Output the [X, Y] coordinate of the center of the cell containing the given text.  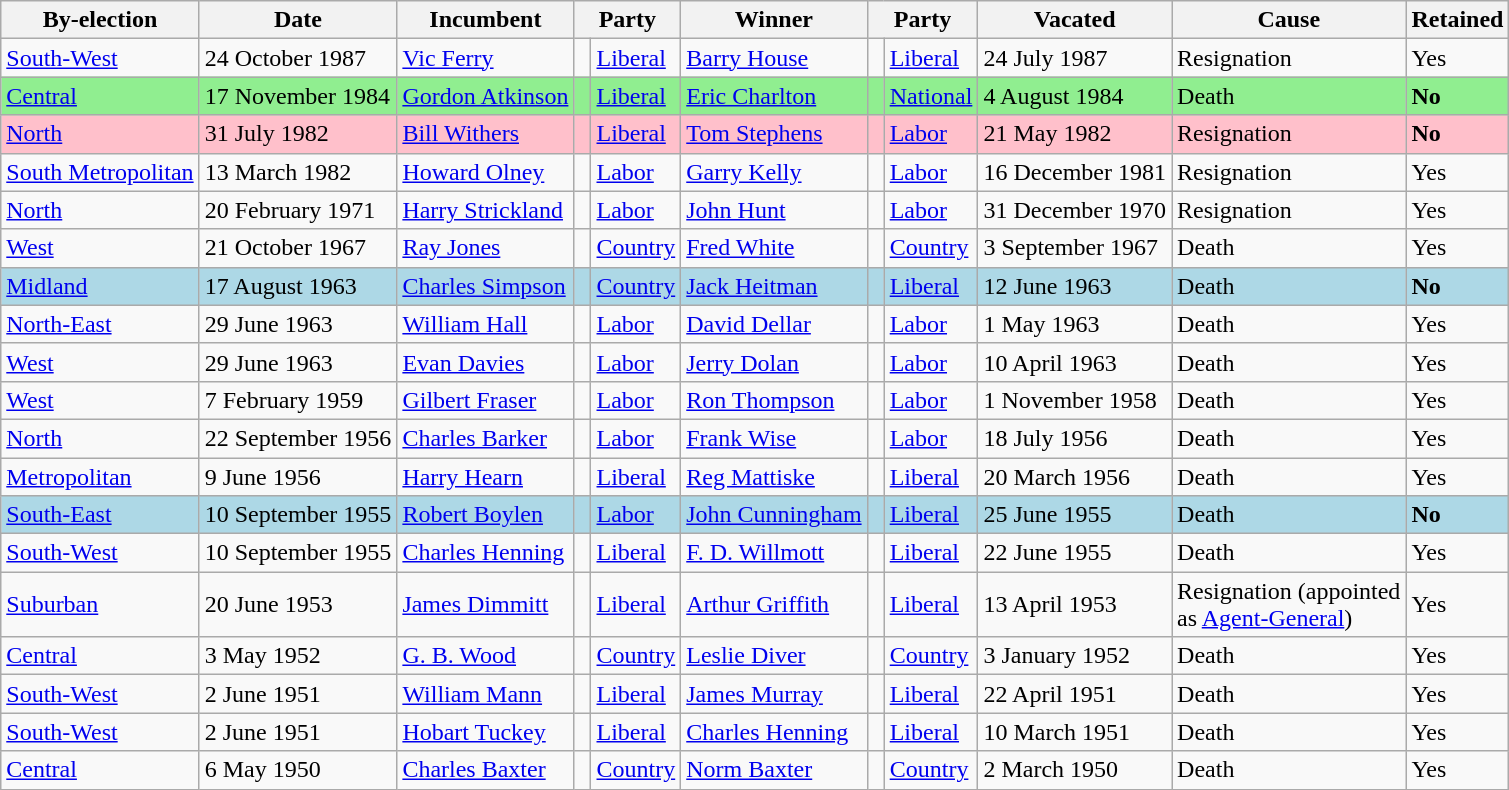
9 June 1956 [298, 477]
Robert Boylen [486, 515]
3 January 1952 [1075, 656]
North-East [100, 324]
13 March 1982 [298, 172]
James Dimmitt [486, 604]
Vacated [1075, 20]
Harry Strickland [486, 210]
22 June 1955 [1075, 553]
Norm Baxter [774, 770]
National [931, 96]
7 February 1959 [298, 400]
Winner [774, 20]
18 July 1956 [1075, 438]
David Dellar [774, 324]
17 August 1963 [298, 286]
25 June 1955 [1075, 515]
South Metropolitan [100, 172]
Metropolitan [100, 477]
Midland [100, 286]
Barry House [774, 58]
1 November 1958 [1075, 400]
22 April 1951 [1075, 694]
F. D. Willmott [774, 553]
Fred White [774, 248]
21 May 1982 [1075, 134]
3 September 1967 [1075, 248]
Vic Ferry [486, 58]
Evan Davies [486, 362]
Harry Hearn [486, 477]
Eric Charlton [774, 96]
31 July 1982 [298, 134]
1 May 1963 [1075, 324]
Frank Wise [774, 438]
Incumbent [486, 20]
Gordon Atkinson [486, 96]
Ray Jones [486, 248]
3 May 1952 [298, 656]
James Murray [774, 694]
William Mann [486, 694]
Gilbert Fraser [486, 400]
John Hunt [774, 210]
21 October 1967 [298, 248]
12 June 1963 [1075, 286]
William Hall [486, 324]
Jerry Dolan [774, 362]
Charles Simpson [486, 286]
Suburban [100, 604]
Arthur Griffith [774, 604]
10 March 1951 [1075, 732]
G. B. Wood [486, 656]
Reg Mattiske [774, 477]
13 April 1953 [1075, 604]
South-East [100, 515]
Jack Heitman [774, 286]
31 December 1970 [1075, 210]
Leslie Diver [774, 656]
Hobart Tuckey [486, 732]
Retained [1458, 20]
Howard Olney [486, 172]
Ron Thompson [774, 400]
Date [298, 20]
Garry Kelly [774, 172]
20 March 1956 [1075, 477]
John Cunningham [774, 515]
20 February 1971 [298, 210]
Charles Baxter [486, 770]
4 August 1984 [1075, 96]
20 June 1953 [298, 604]
24 July 1987 [1075, 58]
6 May 1950 [298, 770]
Bill Withers [486, 134]
10 April 1963 [1075, 362]
Tom Stephens [774, 134]
By-election [100, 20]
Charles Barker [486, 438]
Cause [1289, 20]
24 October 1987 [298, 58]
17 November 1984 [298, 96]
16 December 1981 [1075, 172]
2 March 1950 [1075, 770]
22 September 1956 [298, 438]
Resignation (appointedas Agent-General) [1289, 604]
